Pinpoint the cell where the given text exists, returning its [X, Y] midpoint coordinate. 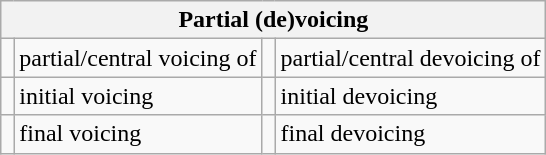
final devoicing [410, 134]
partial/central voicing of [138, 58]
partial/central devoicing of [410, 58]
final voicing [138, 134]
Partial (de)voicing [274, 20]
initial devoicing [410, 96]
initial voicing [138, 96]
